Pinpoint the cell where the given text exists, returning its [X, Y] midpoint coordinate. 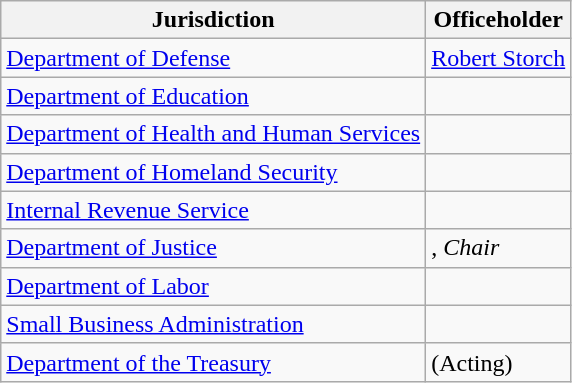
Department of the Treasury [214, 362]
Department of Homeland Security [214, 172]
Department of Health and Human Services [214, 134]
Internal Revenue Service [214, 210]
Department of Justice [214, 248]
(Acting) [498, 362]
, Chair [498, 248]
Department of Defense [214, 58]
Department of Labor [214, 286]
Robert Storch [498, 58]
Department of Education [214, 96]
Small Business Administration [214, 324]
Jurisdiction [214, 20]
Officeholder [498, 20]
